Search for the cell housing the specified text and yield its [x, y] center coordinate. 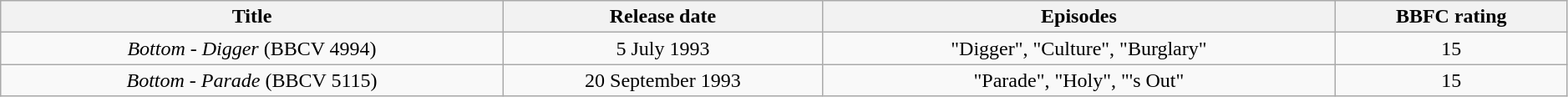
Episodes [1079, 17]
20 September 1993 [662, 80]
BBFC rating [1451, 17]
Bottom - Parade (BBCV 5115) [252, 80]
"Parade", "Holy", "'s Out" [1079, 80]
"Digger", "Culture", "Burglary" [1079, 48]
Bottom - Digger (BBCV 4994) [252, 48]
Title [252, 17]
Release date [662, 17]
5 July 1993 [662, 48]
